Provide the [X, Y] coordinate of the cell's center where the given text is located.  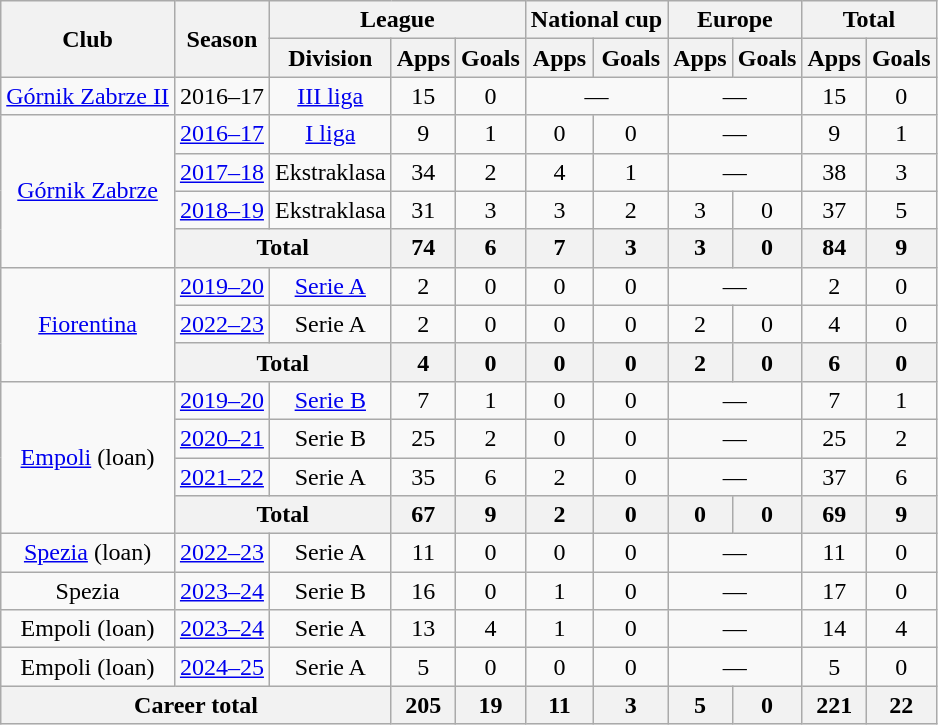
Fiorentina [88, 324]
Europe [735, 20]
League [397, 20]
19 [491, 705]
205 [423, 705]
Spezia [88, 591]
Górnik Zabrze II [88, 96]
74 [423, 248]
Spezia (loan) [88, 553]
31 [423, 210]
34 [423, 172]
38 [834, 172]
67 [423, 515]
Career total [196, 705]
84 [834, 248]
Club [88, 39]
I liga [330, 134]
National cup [596, 20]
2021–22 [222, 477]
III liga [330, 96]
22 [901, 705]
16 [423, 591]
2017–18 [222, 172]
2018–19 [222, 210]
14 [834, 629]
35 [423, 477]
Division [330, 58]
Górnik Zabrze [88, 191]
2024–25 [222, 667]
221 [834, 705]
17 [834, 591]
2020–21 [222, 438]
Season [222, 39]
69 [834, 515]
13 [423, 629]
